Identify which cell holds the provided text, then report its (X, Y) central coordinate. 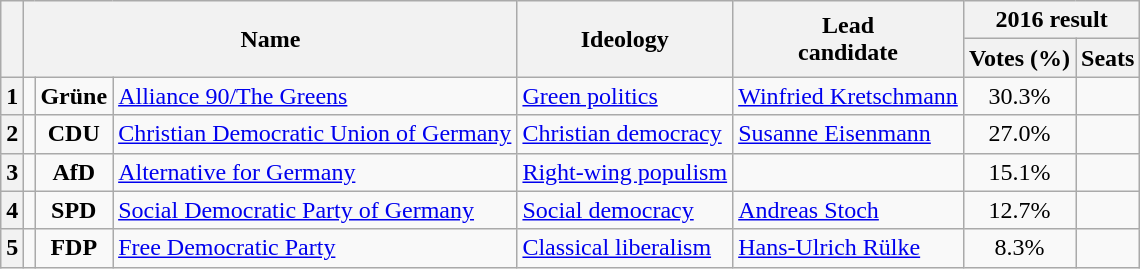
Green politics (625, 96)
Seats (1108, 58)
5 (12, 248)
Christian Democratic Union of Germany (315, 134)
Winfried Kretschmann (848, 96)
12.7% (1019, 210)
Social Democratic Party of Germany (315, 210)
AfD (74, 172)
8.3% (1019, 248)
4 (12, 210)
1 (12, 96)
Alternative for Germany (315, 172)
Social democracy (625, 210)
Votes (%) (1019, 58)
Susanne Eisenmann (848, 134)
27.0% (1019, 134)
2016 result (1052, 20)
15.1% (1019, 172)
Name (270, 39)
Leadcandidate (848, 39)
30.3% (1019, 96)
Alliance 90/The Greens (315, 96)
Hans-Ulrich Rülke (848, 248)
Ideology (625, 39)
Right-wing populism (625, 172)
SPD (74, 210)
Christian democracy (625, 134)
2 (12, 134)
FDP (74, 248)
CDU (74, 134)
Grüne (74, 96)
Andreas Stoch (848, 210)
Classical liberalism (625, 248)
3 (12, 172)
Free Democratic Party (315, 248)
